Output the [x, y] coordinate of the center of the cell containing the given text.  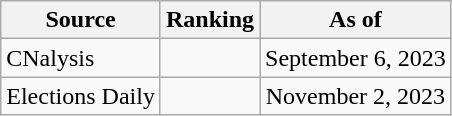
As of [356, 20]
CNalysis [81, 58]
September 6, 2023 [356, 58]
November 2, 2023 [356, 96]
Ranking [210, 20]
Elections Daily [81, 96]
Source [81, 20]
